Determine the (X, Y) coordinate at the center of the cell enclosing the given text.  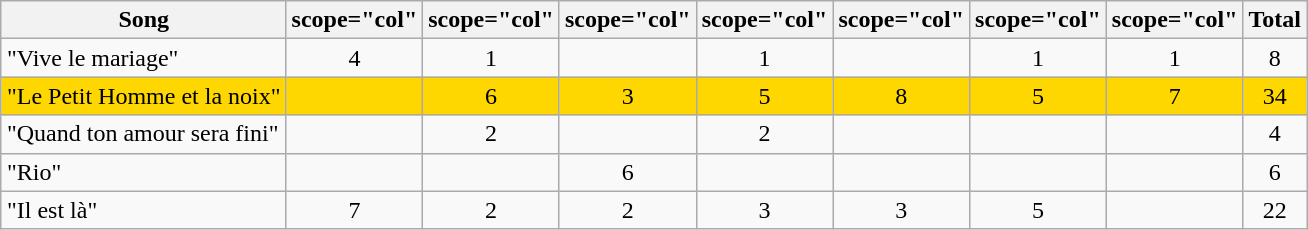
34 (1275, 96)
"Il est là" (144, 210)
Total (1275, 20)
"Quand ton amour sera fini" (144, 134)
22 (1275, 210)
"Rio" (144, 172)
"Le Petit Homme et la noix" (144, 96)
Song (144, 20)
"Vive le mariage" (144, 58)
